Detect which cell encompasses the target text, then output its (x, y) center coordinate. 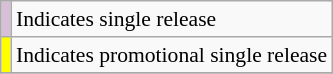
Indicates promotional single release (172, 55)
Indicates single release (172, 19)
